Identify which cell holds the provided text, then report its [X, Y] central coordinate. 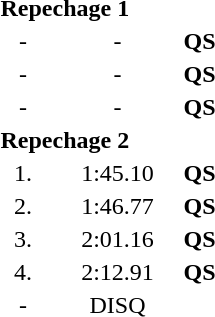
1:46.77 [118, 206]
2:01.16 [118, 239]
1:45.10 [118, 173]
2:12.91 [118, 272]
